Return [x, y] of the center of cell containing provided text 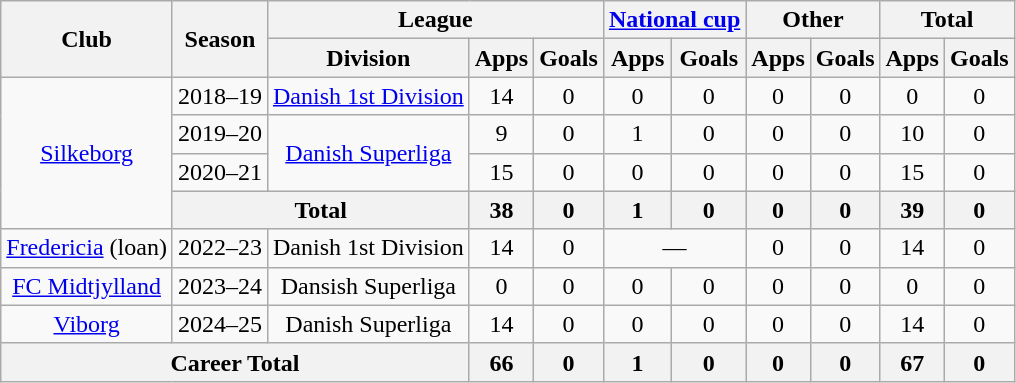
2019–20 [220, 134]
66 [501, 362]
2023–24 [220, 286]
39 [912, 210]
Division [368, 58]
Season [220, 39]
2020–21 [220, 172]
Viborg [87, 324]
FC Midtjylland [87, 286]
67 [912, 362]
National cup [674, 20]
Silkeborg [87, 153]
League [435, 20]
Dansish Superliga [368, 286]
Club [87, 39]
2024–25 [220, 324]
— [674, 248]
Other [813, 20]
Career Total [235, 362]
10 [912, 134]
2018–19 [220, 96]
2022–23 [220, 248]
Fredericia (loan) [87, 248]
38 [501, 210]
9 [501, 134]
